Find where the given text appears and provide that cell's center as [X, Y] coordinate. 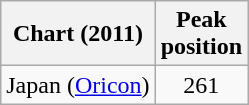
Japan (Oricon) [78, 85]
Peakposition [201, 34]
261 [201, 85]
Chart (2011) [78, 34]
